From the cell containing the given text, extract its center point as [X, Y] coordinate. 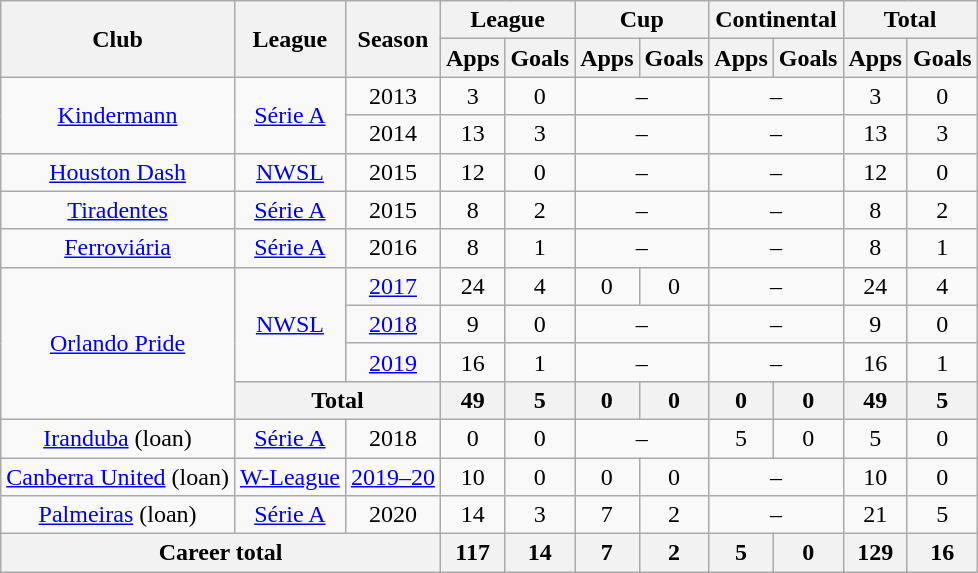
2017 [392, 286]
Houston Dash [118, 172]
Club [118, 39]
Season [392, 39]
Orlando Pride [118, 343]
Career total [221, 553]
129 [875, 553]
Canberra United (loan) [118, 477]
Cup [642, 20]
2019–20 [392, 477]
2014 [392, 134]
2013 [392, 96]
Tiradentes [118, 210]
Continental [776, 20]
2016 [392, 248]
Iranduba (loan) [118, 438]
Palmeiras (loan) [118, 515]
21 [875, 515]
Ferroviária [118, 248]
117 [472, 553]
2020 [392, 515]
Kindermann [118, 115]
2019 [392, 362]
W-League [290, 477]
